Locate the cell with the specified text and output its [x, y] center coordinate. 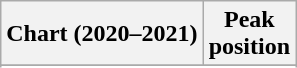
Peakposition [249, 34]
Chart (2020–2021) [102, 34]
